Return the (X, Y) coordinate for the center point of the cell that contains the specified text.  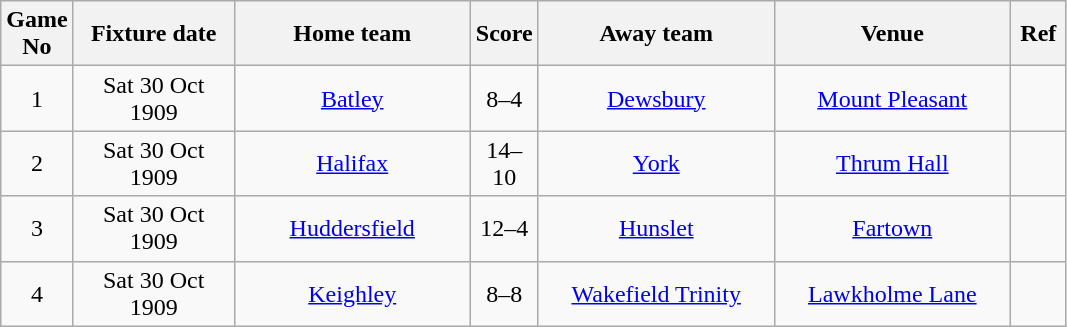
Halifax (352, 164)
York (656, 164)
Lawkholme Lane (892, 294)
Thrum Hall (892, 164)
2 (37, 164)
Venue (892, 34)
Game No (37, 34)
14–10 (504, 164)
Fartown (892, 228)
4 (37, 294)
Home team (352, 34)
1 (37, 98)
Hunslet (656, 228)
Batley (352, 98)
8–8 (504, 294)
3 (37, 228)
Score (504, 34)
Fixture date (154, 34)
12–4 (504, 228)
Wakefield Trinity (656, 294)
Ref (1038, 34)
Mount Pleasant (892, 98)
8–4 (504, 98)
Keighley (352, 294)
Dewsbury (656, 98)
Away team (656, 34)
Huddersfield (352, 228)
